For the text-containing cell, return its midpoint in [X, Y] coordinate format. 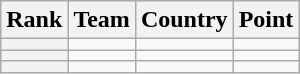
Team [102, 20]
Country [184, 20]
Rank [34, 20]
Point [266, 20]
